Provide the (X, Y) coordinate of the cell's center where the given text is located.  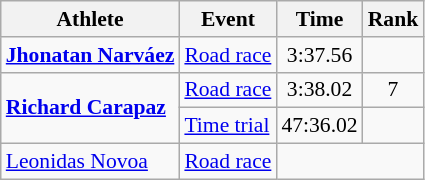
Event (228, 19)
Rank (394, 19)
3:37.56 (319, 55)
Leonidas Novoa (90, 162)
Athlete (90, 19)
3:38.02 (319, 90)
Time trial (228, 126)
7 (394, 90)
47:36.02 (319, 126)
Jhonatan Narváez (90, 55)
Time (319, 19)
Richard Carapaz (90, 108)
